Scan for the cell matching the given text and deliver its [X, Y] coordinate at center. 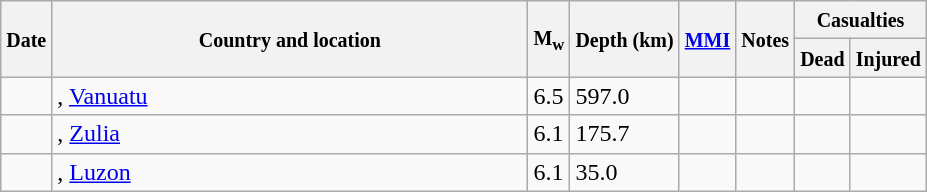
Casualties [861, 20]
Notes [766, 39]
, Luzon [290, 172]
597.0 [624, 96]
, Zulia [290, 134]
Injured [888, 58]
Country and location [290, 39]
Date [26, 39]
, Vanuatu [290, 96]
MMI [708, 39]
Dead [823, 58]
35.0 [624, 172]
Depth (km) [624, 39]
175.7 [624, 134]
Mw [549, 39]
6.5 [549, 96]
